Locate the cell with the specified text and output its (x, y) center coordinate. 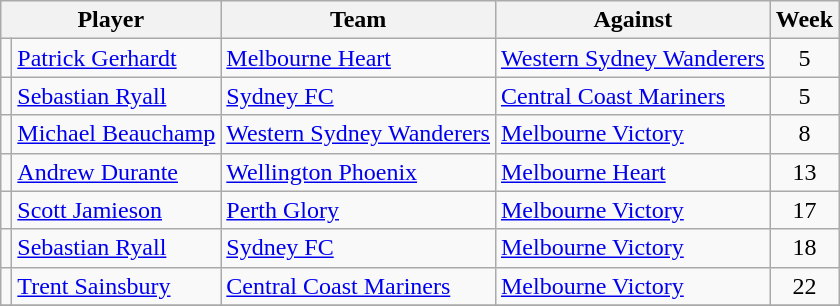
Trent Sainsbury (116, 286)
18 (804, 248)
8 (804, 134)
Michael Beauchamp (116, 134)
17 (804, 210)
13 (804, 172)
Andrew Durante (116, 172)
Patrick Gerhardt (116, 58)
Perth Glory (358, 210)
Player (111, 20)
Team (358, 20)
Week (804, 20)
Wellington Phoenix (358, 172)
22 (804, 286)
Scott Jamieson (116, 210)
Against (632, 20)
